Search for the cell housing the specified text and yield its (X, Y) center coordinate. 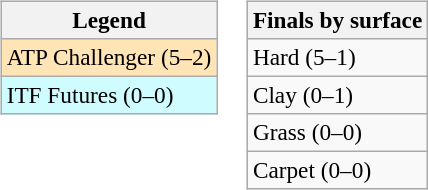
ATP Challenger (5–2) (108, 57)
Carpet (0–0) (337, 171)
ITF Futures (0–0) (108, 95)
Grass (0–0) (337, 133)
Finals by surface (337, 20)
Hard (5–1) (337, 57)
Legend (108, 20)
Clay (0–1) (337, 95)
